For the text-containing cell, return its midpoint in [x, y] coordinate format. 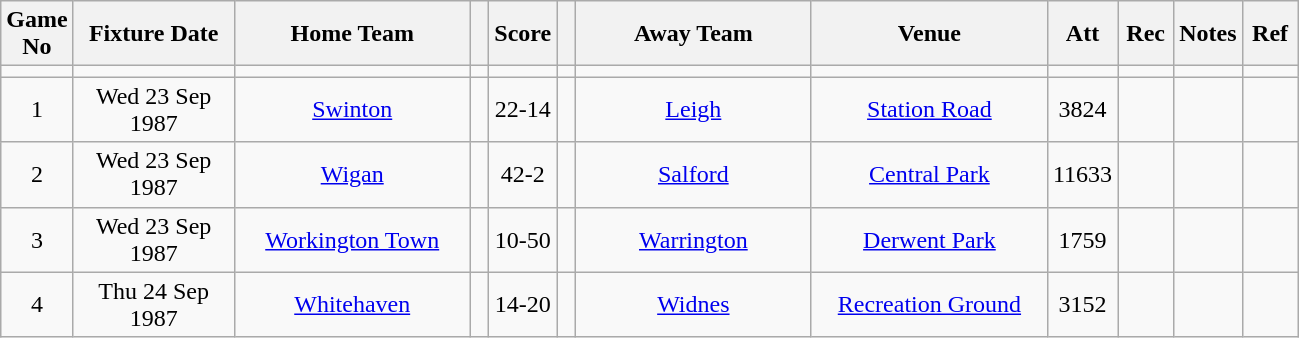
Salford [693, 174]
Venue [929, 34]
Whitehaven [352, 304]
3824 [1082, 110]
Fixture Date [154, 34]
2 [37, 174]
42-2 [523, 174]
Thu 24 Sep 1987 [154, 304]
Recreation Ground [929, 304]
Ref [1270, 34]
Workington Town [352, 240]
Central Park [929, 174]
Leigh [693, 110]
Derwent Park [929, 240]
Widnes [693, 304]
14-20 [523, 304]
1 [37, 110]
Station Road [929, 110]
22-14 [523, 110]
Notes [1208, 34]
Game No [37, 34]
Wigan [352, 174]
1759 [1082, 240]
Swinton [352, 110]
3 [37, 240]
Home Team [352, 34]
Away Team [693, 34]
Att [1082, 34]
Rec [1146, 34]
3152 [1082, 304]
10-50 [523, 240]
Warrington [693, 240]
Score [523, 34]
11633 [1082, 174]
4 [37, 304]
